Search for the cell housing the specified text and yield its [x, y] center coordinate. 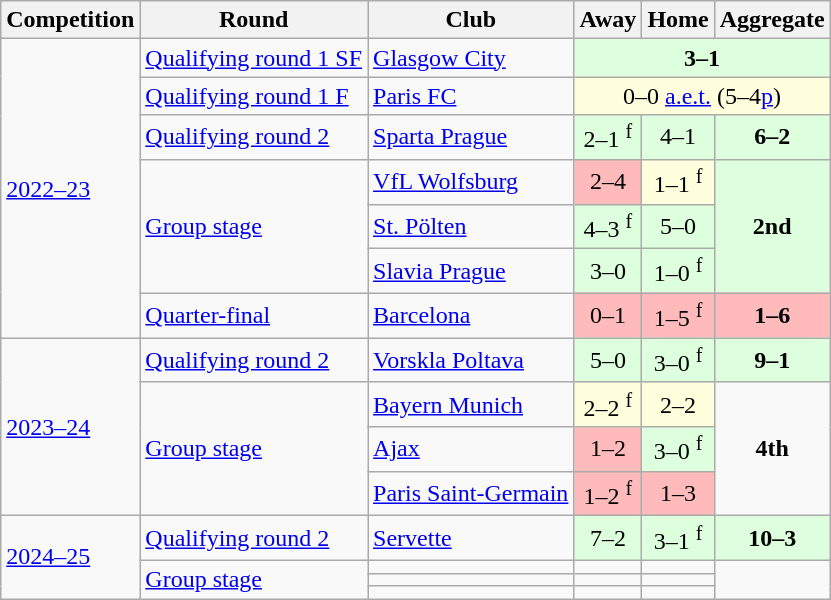
Vorskla Poltava [471, 360]
0–1 [608, 316]
Bayern Munich [471, 404]
Home [678, 20]
10–3 [772, 538]
Glasgow City [471, 58]
VfL Wolfsburg [471, 182]
4th [772, 449]
Quarter-final [254, 316]
4–3 f [608, 226]
Round [254, 20]
6–2 [772, 138]
2nd [772, 226]
St. Pölten [471, 226]
9–1 [772, 360]
Paris Saint-Germain [471, 494]
Servette [471, 538]
1–5 f [678, 316]
Competition [70, 20]
2–4 [608, 182]
3–1 f [678, 538]
1–2 f [608, 494]
Club [471, 20]
3–1 [702, 58]
Paris FC [471, 96]
1–1 f [678, 182]
0–0 a.e.t. (5–4p) [702, 96]
2023–24 [70, 427]
2–1 f [608, 138]
3–0 [608, 272]
1–2 [608, 450]
1–3 [678, 494]
1–0 f [678, 272]
Away [608, 20]
4–1 [678, 138]
Slavia Prague [471, 272]
2–2 f [608, 404]
2024–25 [70, 558]
Qualifying round 1 F [254, 96]
2022–23 [70, 188]
Qualifying round 1 SF [254, 58]
7–2 [608, 538]
1–6 [772, 316]
Aggregate [772, 20]
2–2 [678, 404]
Barcelona [471, 316]
Sparta Prague [471, 138]
Ajax [471, 450]
